Find where the given text appears and provide that cell's center as [x, y] coordinate. 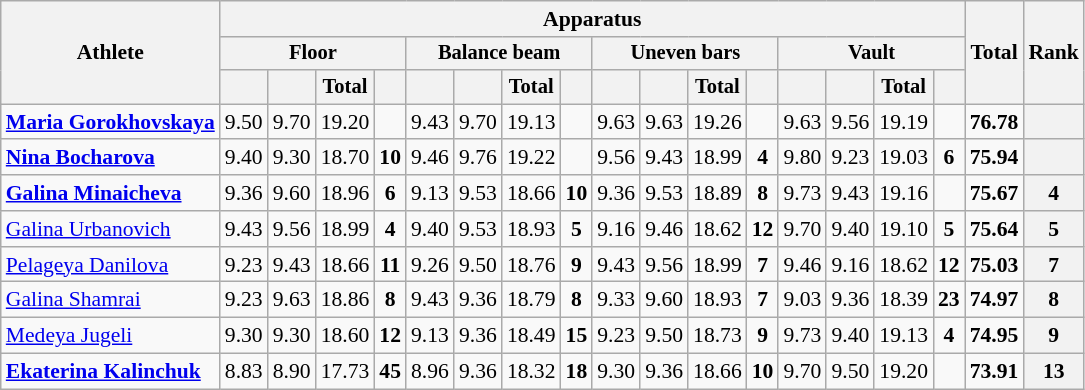
Medeya Jugeli [110, 336]
Uneven bars [685, 54]
76.78 [994, 122]
Balance beam [499, 54]
23 [949, 300]
18.96 [346, 193]
18.60 [346, 336]
18.39 [904, 300]
9.33 [616, 300]
13 [1054, 372]
74.95 [994, 336]
8.90 [292, 372]
73.91 [994, 372]
15 [577, 336]
18.70 [346, 158]
19.16 [904, 193]
75.94 [994, 158]
Athlete [110, 52]
Ekaterina Kalinchuk [110, 372]
18.79 [532, 300]
9.03 [802, 300]
18.73 [718, 336]
19.10 [904, 229]
18.89 [718, 193]
74.97 [994, 300]
Floor [313, 54]
11 [390, 265]
19.22 [532, 158]
18.32 [532, 372]
18.49 [532, 336]
45 [390, 372]
18.86 [346, 300]
18 [577, 372]
9.26 [430, 265]
Galina Minaicheva [110, 193]
19.03 [904, 158]
Galina Shamrai [110, 300]
19.19 [904, 122]
Vault [871, 54]
18.76 [532, 265]
75.03 [994, 265]
9.76 [478, 158]
17.73 [346, 372]
75.64 [994, 229]
Galina Urbanovich [110, 229]
75.67 [994, 193]
8.96 [430, 372]
8.83 [244, 372]
Apparatus [592, 19]
Rank [1054, 52]
Nina Bocharova [110, 158]
Pelageya Danilova [110, 265]
Maria Gorokhovskaya [110, 122]
19.26 [718, 122]
9.80 [802, 158]
